From the cell containing the given text, extract its center point as (X, Y) coordinate. 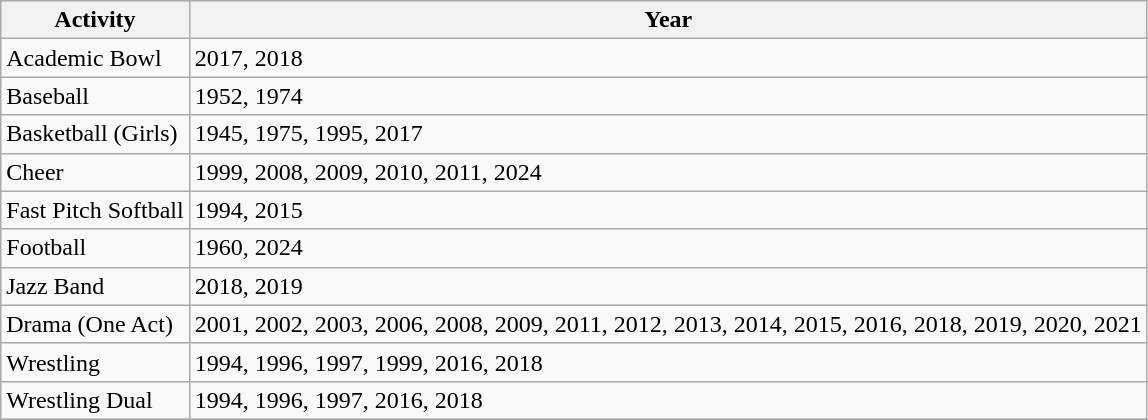
1952, 1974 (668, 96)
1994, 1996, 1997, 2016, 2018 (668, 400)
Jazz Band (95, 286)
1960, 2024 (668, 248)
Fast Pitch Softball (95, 210)
1994, 2015 (668, 210)
Baseball (95, 96)
2001, 2002, 2003, 2006, 2008, 2009, 2011, 2012, 2013, 2014, 2015, 2016, 2018, 2019, 2020, 2021 (668, 324)
Basketball (Girls) (95, 134)
Drama (One Act) (95, 324)
Academic Bowl (95, 58)
1999, 2008, 2009, 2010, 2011, 2024 (668, 172)
2017, 2018 (668, 58)
Activity (95, 20)
Year (668, 20)
Wrestling Dual (95, 400)
Football (95, 248)
Wrestling (95, 362)
1945, 1975, 1995, 2017 (668, 134)
1994, 1996, 1997, 1999, 2016, 2018 (668, 362)
Cheer (95, 172)
2018, 2019 (668, 286)
